Extract the [X, Y] coordinate from the center of the cell holding the provided text.  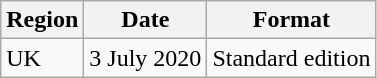
UK [42, 58]
Region [42, 20]
Standard edition [292, 58]
Format [292, 20]
3 July 2020 [146, 58]
Date [146, 20]
